Capture the cell that displays the provided text and extract its [x, y] central coordinate. 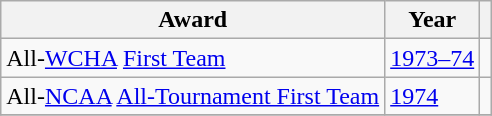
All-NCAA All-Tournament First Team [193, 96]
All-WCHA First Team [193, 58]
1974 [432, 96]
Award [193, 20]
1973–74 [432, 58]
Year [432, 20]
